Find where the given text appears and provide that cell's center as (x, y) coordinate. 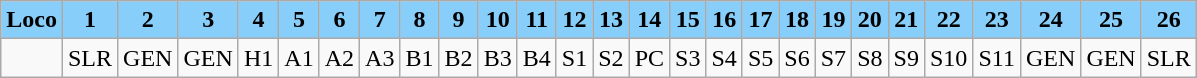
A2 (339, 58)
25 (1111, 20)
A3 (380, 58)
19 (833, 20)
3 (208, 20)
S4 (724, 58)
14 (649, 20)
S9 (906, 58)
13 (611, 20)
S6 (797, 58)
7 (380, 20)
A1 (299, 58)
2 (148, 20)
S1 (574, 58)
17 (760, 20)
8 (420, 20)
12 (574, 20)
11 (536, 20)
6 (339, 20)
S3 (688, 58)
21 (906, 20)
Loco (32, 20)
B4 (536, 58)
23 (997, 20)
B1 (420, 58)
S10 (948, 58)
5 (299, 20)
S7 (833, 58)
H1 (258, 58)
20 (870, 20)
15 (688, 20)
B2 (458, 58)
S2 (611, 58)
B3 (498, 58)
24 (1050, 20)
26 (1168, 20)
S5 (760, 58)
16 (724, 20)
S11 (997, 58)
S8 (870, 58)
PC (649, 58)
10 (498, 20)
22 (948, 20)
9 (458, 20)
1 (90, 20)
18 (797, 20)
4 (258, 20)
